Output the [X, Y] coordinate of the center of the cell containing the given text.  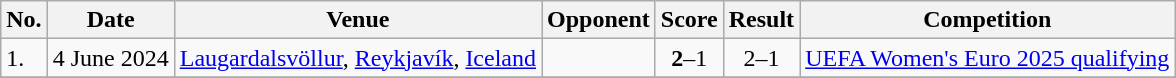
Venue [358, 20]
Competition [988, 20]
Score [689, 20]
Laugardalsvöllur, Reykjavík, Iceland [358, 58]
UEFA Women's Euro 2025 qualifying [988, 58]
No. [24, 20]
4 June 2024 [110, 58]
1. [24, 58]
Date [110, 20]
Opponent [599, 20]
Result [761, 20]
